Pinpoint the cell where the given text exists, returning its [x, y] midpoint coordinate. 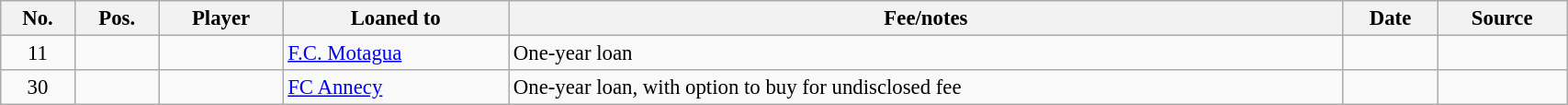
Fee/notes [926, 18]
Source [1503, 18]
30 [38, 87]
Player [220, 18]
Date [1390, 18]
One-year loan, with option to buy for undisclosed fee [926, 87]
One-year loan [926, 53]
Pos. [117, 18]
No. [38, 18]
F.C. Motagua [396, 53]
11 [38, 53]
FC Annecy [396, 87]
Loaned to [396, 18]
